Determine the [x, y] coordinate at the center of the cell enclosing the given text.  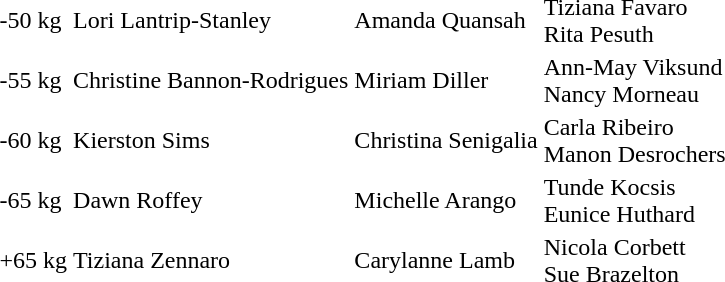
Christina Senigalia [446, 140]
Christine Bannon-Rodrigues [211, 80]
Dawn Roffey [211, 200]
Kierston Sims [211, 140]
Michelle Arango [446, 200]
Miriam Diller [446, 80]
